Identify which cell holds the provided text, then report its [X, Y] central coordinate. 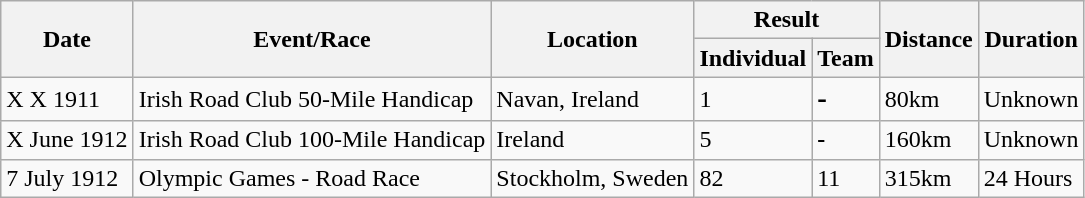
X X 1911 [67, 99]
Navan, Ireland [592, 99]
Team [846, 58]
Result [786, 20]
5 [753, 140]
Distance [928, 39]
7 July 1912 [67, 178]
160km [928, 140]
X June 1912 [67, 140]
Date [67, 39]
Ireland [592, 140]
Olympic Games - Road Race [312, 178]
315km [928, 178]
11 [846, 178]
Duration [1031, 39]
80km [928, 99]
Irish Road Club 100-Mile Handicap [312, 140]
Individual [753, 58]
Event/Race [312, 39]
82 [753, 178]
Stockholm, Sweden [592, 178]
Location [592, 39]
1 [753, 99]
24 Hours [1031, 178]
Irish Road Club 50-Mile Handicap [312, 99]
